Capture the cell that displays the provided text and extract its (x, y) central coordinate. 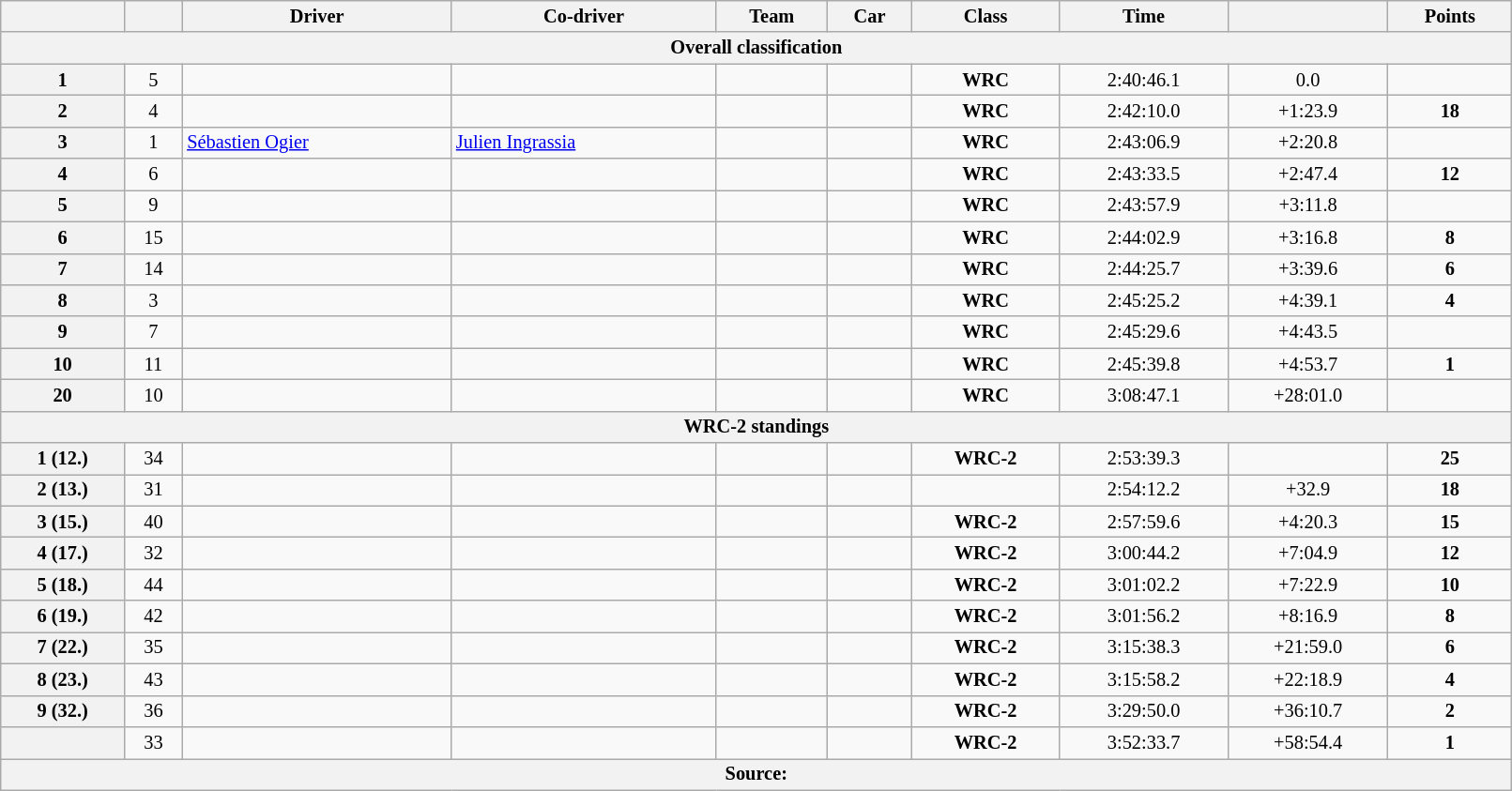
20 (63, 395)
33 (153, 742)
3:00:44.2 (1144, 553)
44 (153, 585)
4 (17.) (63, 553)
Team (771, 16)
40 (153, 522)
42 (153, 616)
3 (15.) (63, 522)
Class (985, 16)
+32.9 (1308, 490)
3:01:02.2 (1144, 585)
14 (153, 269)
3:15:58.2 (1144, 679)
+1:23.9 (1308, 111)
3:29:50.0 (1144, 711)
6 (19.) (63, 616)
+7:04.9 (1308, 553)
+4:43.5 (1308, 332)
11 (153, 364)
+4:20.3 (1308, 522)
8 (23.) (63, 679)
Overall classification (756, 48)
+21:59.0 (1308, 647)
35 (153, 647)
2:45:25.2 (1144, 300)
2:45:29.6 (1144, 332)
+2:20.8 (1308, 143)
2:44:02.9 (1144, 237)
Co-driver (584, 16)
3:15:38.3 (1144, 647)
0.0 (1308, 80)
+36:10.7 (1308, 711)
+28:01.0 (1308, 395)
2:44:25.7 (1144, 269)
+3:39.6 (1308, 269)
32 (153, 553)
Time (1144, 16)
+8:16.9 (1308, 616)
2:43:06.9 (1144, 143)
+3:11.8 (1308, 205)
Driver (317, 16)
Source: (756, 774)
34 (153, 459)
+4:53.7 (1308, 364)
+3:16.8 (1308, 237)
7 (22.) (63, 647)
5 (18.) (63, 585)
+22:18.9 (1308, 679)
2:45:39.8 (1144, 364)
36 (153, 711)
2:54:12.2 (1144, 490)
31 (153, 490)
43 (153, 679)
2:57:59.6 (1144, 522)
2:43:57.9 (1144, 205)
25 (1450, 459)
WRC-2 standings (756, 427)
+4:39.1 (1308, 300)
2:43:33.5 (1144, 175)
3:52:33.7 (1144, 742)
Car (870, 16)
2:40:46.1 (1144, 80)
3:08:47.1 (1144, 395)
2:42:10.0 (1144, 111)
+58:54.4 (1308, 742)
Points (1450, 16)
9 (32.) (63, 711)
+7:22.9 (1308, 585)
3:01:56.2 (1144, 616)
Sébastien Ogier (317, 143)
2:53:39.3 (1144, 459)
2 (13.) (63, 490)
Julien Ingrassia (584, 143)
1 (12.) (63, 459)
+2:47.4 (1308, 175)
